Capture the cell that displays the provided text and extract its (x, y) central coordinate. 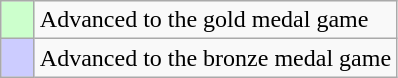
Advanced to the gold medal game (215, 20)
Advanced to the bronze medal game (215, 58)
